Provide the (x, y) coordinate of the cell's center where the given text is located.  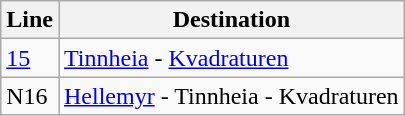
Hellemyr - Tinnheia - Kvadraturen (231, 96)
Tinnheia - Kvadraturen (231, 58)
N16 (30, 96)
Line (30, 20)
Destination (231, 20)
15 (30, 58)
